Capture the cell that displays the provided text and extract its (x, y) central coordinate. 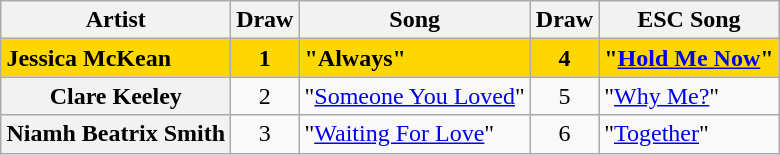
6 (564, 134)
"Why Me?" (689, 96)
2 (265, 96)
"Always" (414, 58)
Song (414, 20)
3 (265, 134)
"Someone You Loved" (414, 96)
Clare Keeley (116, 96)
"Together" (689, 134)
"Waiting For Love" (414, 134)
Jessica McKean (116, 58)
Artist (116, 20)
1 (265, 58)
Niamh Beatrix Smith (116, 134)
5 (564, 96)
4 (564, 58)
ESC Song (689, 20)
"Hold Me Now" (689, 58)
